Search for the cell housing the specified text and yield its (x, y) center coordinate. 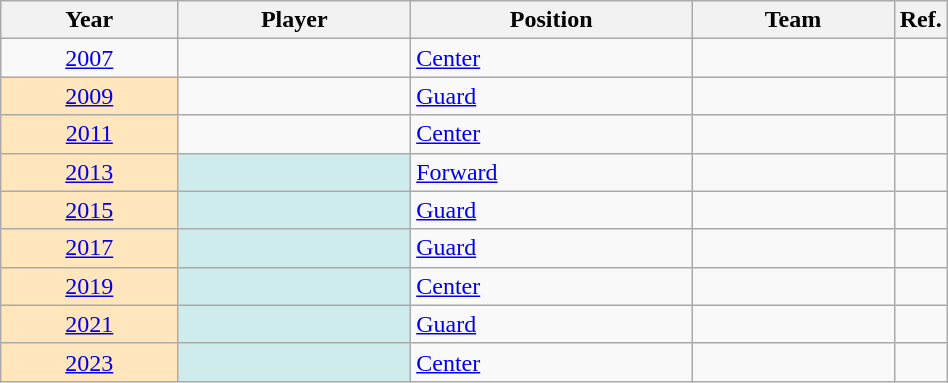
2023 (90, 362)
2021 (90, 324)
Year (90, 20)
2011 (90, 134)
2019 (90, 286)
Ref. (920, 20)
2017 (90, 248)
2015 (90, 210)
Team (793, 20)
Forward (552, 172)
Player (294, 20)
2007 (90, 58)
2013 (90, 172)
2009 (90, 96)
Position (552, 20)
